For the text-containing cell, return its midpoint in (X, Y) coordinate format. 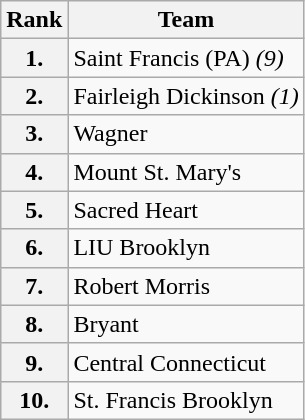
Fairleigh Dickinson (1) (186, 96)
Team (186, 20)
Rank (34, 20)
1. (34, 58)
Mount St. Mary's (186, 172)
2. (34, 96)
8. (34, 324)
7. (34, 286)
Saint Francis (PA) (9) (186, 58)
Bryant (186, 324)
St. Francis Brooklyn (186, 400)
9. (34, 362)
LIU Brooklyn (186, 248)
6. (34, 248)
5. (34, 210)
Central Connecticut (186, 362)
Robert Morris (186, 286)
Wagner (186, 134)
10. (34, 400)
Sacred Heart (186, 210)
4. (34, 172)
3. (34, 134)
